Scan for the cell matching the given text and deliver its (X, Y) coordinate at center. 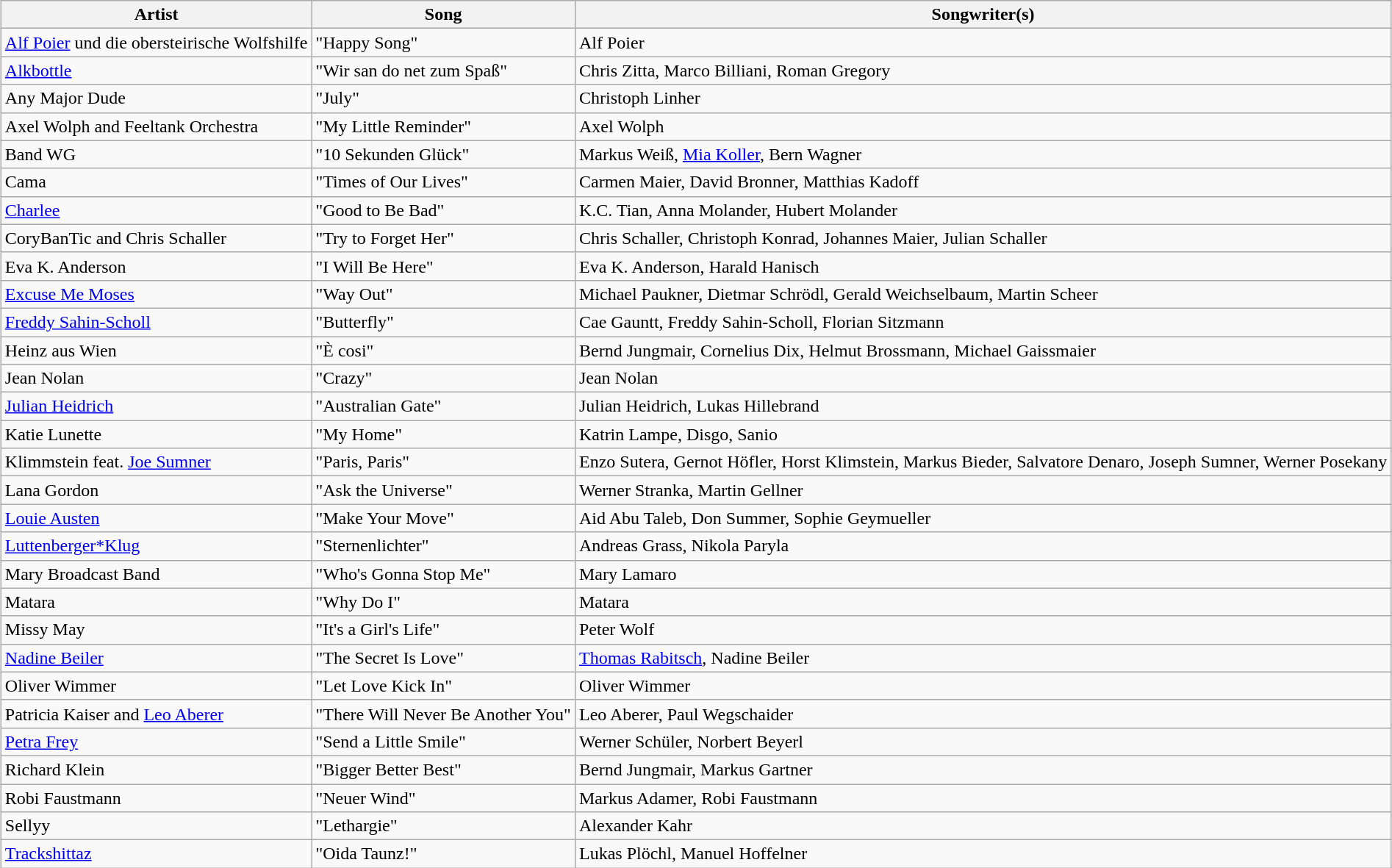
"Butterfly" (444, 322)
Alf Poier (983, 43)
"10 Sekunden Glück" (444, 154)
Eva K. Anderson, Harald Hanisch (983, 266)
Heinz aus Wien (156, 351)
"There Will Never Be Another You" (444, 714)
Werner Stranka, Martin Gellner (983, 490)
"I Will Be Here" (444, 266)
"Wir san do net zum Spaß" (444, 71)
Mary Broadcast Band (156, 574)
"Times of Our Lives" (444, 182)
Peter Wolf (983, 630)
Cama (156, 182)
"Let Love Kick In" (444, 686)
Alexander Kahr (983, 826)
"Happy Song" (444, 43)
Katie Lunette (156, 434)
"Good to Be Bad" (444, 210)
"July" (444, 98)
Axel Wolph and Feeltank Orchestra (156, 126)
Bernd Jungmair, Cornelius Dix, Helmut Brossmann, Michael Gaissmaier (983, 351)
"It's a Girl's Life" (444, 630)
Sellyy (156, 826)
"Make Your Move" (444, 518)
Katrin Lampe, Disgo, Sanio (983, 434)
"Australian Gate" (444, 406)
Aid Abu Taleb, Don Summer, Sophie Geymueller (983, 518)
"My Little Reminder" (444, 126)
Thomas Rabitsch, Nadine Beiler (983, 658)
Mary Lamaro (983, 574)
"Send a Little Smile" (444, 742)
"Sternenlichter" (444, 546)
Louie Austen (156, 518)
Cae Gauntt, Freddy Sahin-Scholl, Florian Sitzmann (983, 322)
Andreas Grass, Nikola Paryla (983, 546)
Any Major Dude (156, 98)
Missy May (156, 630)
Alkbottle (156, 71)
Christoph Linher (983, 98)
Trackshittaz (156, 854)
Enzo Sutera, Gernot Höfler, Horst Klimstein, Markus Bieder, Salvatore Denaro, Joseph Sumner, Werner Posekany (983, 462)
Excuse Me Moses (156, 294)
Bernd Jungmair, Markus Gartner (983, 770)
Eva K. Anderson (156, 266)
Carmen Maier, David Bronner, Matthias Kadoff (983, 182)
Charlee (156, 210)
Nadine Beiler (156, 658)
"Oida Taunz!" (444, 854)
Werner Schüler, Norbert Beyerl (983, 742)
"The Secret Is Love" (444, 658)
"Bigger Better Best" (444, 770)
Chris Zitta, Marco Billiani, Roman Gregory (983, 71)
CoryBanTic and Chris Schaller (156, 238)
Lukas Plöchl, Manuel Hoffelner (983, 854)
"Ask the Universe" (444, 490)
Band WG (156, 154)
"Paris, Paris" (444, 462)
Leo Aberer, Paul Wegschaider (983, 714)
Artist (156, 15)
Patricia Kaiser and Leo Aberer (156, 714)
K.C. Tian, Anna Molander, Hubert Molander (983, 210)
"È cosi" (444, 351)
Alf Poier und die obersteirische Wolfshilfe (156, 43)
Song (444, 15)
Julian Heidrich, Lukas Hillebrand (983, 406)
Lana Gordon (156, 490)
Klimmstein feat. Joe Sumner (156, 462)
"Who's Gonna Stop Me" (444, 574)
"Way Out" (444, 294)
Songwriter(s) (983, 15)
"Neuer Wind" (444, 797)
"Crazy" (444, 379)
Petra Frey (156, 742)
Freddy Sahin-Scholl (156, 322)
"Try to Forget Her" (444, 238)
Richard Klein (156, 770)
Julian Heidrich (156, 406)
"Why Do I" (444, 602)
Robi Faustmann (156, 797)
"My Home" (444, 434)
Markus Weiß, Mia Koller, Bern Wagner (983, 154)
Axel Wolph (983, 126)
Chris Schaller, Christoph Konrad, Johannes Maier, Julian Schaller (983, 238)
Luttenberger*Klug (156, 546)
Michael Paukner, Dietmar Schrödl, Gerald Weichselbaum, Martin Scheer (983, 294)
"Lethargie" (444, 826)
Markus Adamer, Robi Faustmann (983, 797)
